Provide the [x, y] coordinate of the cell's center where the given text is located.  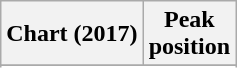
Peak position [189, 34]
Chart (2017) [72, 34]
